Locate the cell with the specified text and output its (x, y) center coordinate. 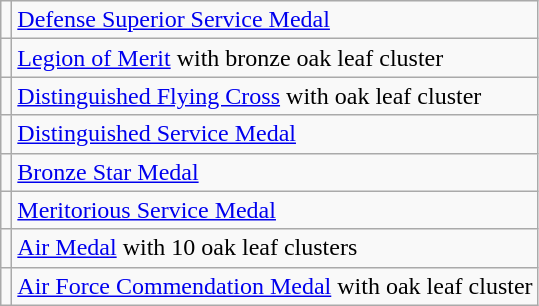
Distinguished Service Medal (275, 134)
Meritorious Service Medal (275, 210)
Air Medal with 10 oak leaf clusters (275, 248)
Air Force Commendation Medal with oak leaf cluster (275, 286)
Legion of Merit with bronze oak leaf cluster (275, 58)
Bronze Star Medal (275, 172)
Distinguished Flying Cross with oak leaf cluster (275, 96)
Defense Superior Service Medal (275, 20)
